For the text-containing cell, return its midpoint in [x, y] coordinate format. 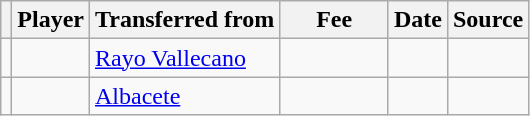
Date [418, 20]
Rayo Vallecano [185, 58]
Source [488, 20]
Fee [334, 20]
Transferred from [185, 20]
Player [51, 20]
Albacete [185, 96]
